Scan for the cell matching the given text and deliver its (x, y) coordinate at center. 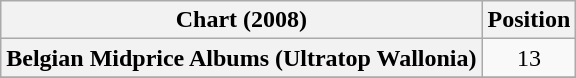
Chart (2008) (242, 20)
Belgian Midprice Albums (Ultratop Wallonia) (242, 58)
13 (529, 58)
Position (529, 20)
